Determine the [X, Y] coordinate at the center of the cell enclosing the given text.  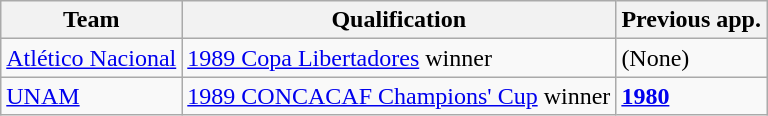
1989 CONCACAF Champions' Cup winner [399, 96]
Atlético Nacional [92, 58]
(None) [692, 58]
Previous app. [692, 20]
UNAM [92, 96]
1980 [692, 96]
Team [92, 20]
1989 Copa Libertadores winner [399, 58]
Qualification [399, 20]
